Search for the cell housing the specified text and yield its (x, y) center coordinate. 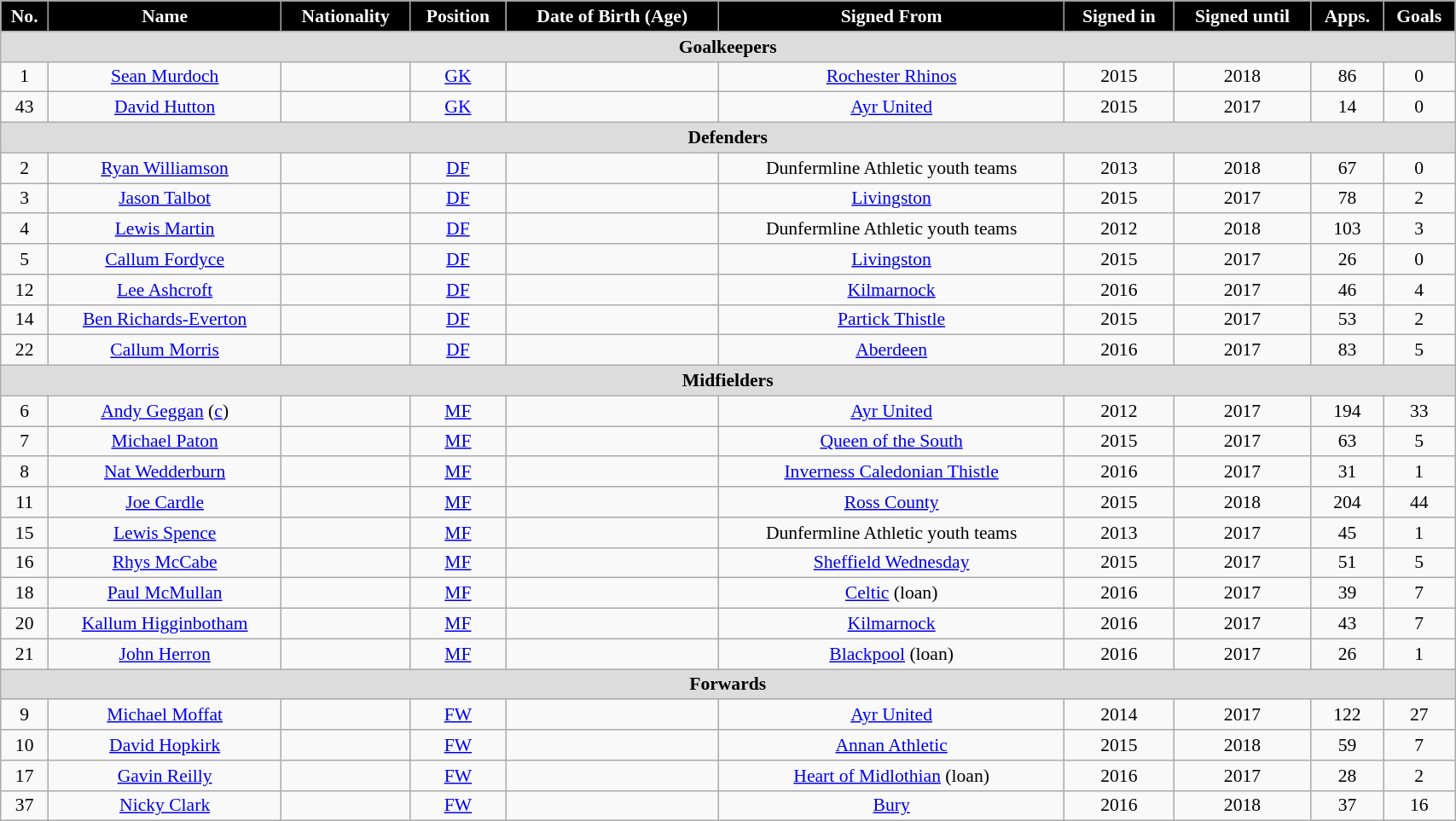
Heart of Midlothian (loan) (891, 776)
45 (1348, 533)
Apps. (1348, 16)
Defenders (728, 138)
Ross County (891, 502)
Michael Moffat (165, 715)
Goals (1419, 16)
Gavin Reilly (165, 776)
John Herron (165, 654)
Sheffield Wednesday (891, 563)
Rochester Rhinos (891, 77)
103 (1348, 229)
Celtic (loan) (891, 593)
Forwards (728, 685)
86 (1348, 77)
Goalkeepers (728, 47)
Lewis Spence (165, 533)
83 (1348, 350)
63 (1348, 442)
Paul McMullan (165, 593)
8 (25, 472)
67 (1348, 168)
204 (1348, 502)
21 (25, 654)
11 (25, 502)
31 (1348, 472)
Sean Murdoch (165, 77)
Michael Paton (165, 442)
Nationality (346, 16)
David Hutton (165, 107)
Ryan Williamson (165, 168)
27 (1419, 715)
Joe Cardle (165, 502)
Ben Richards-Everton (165, 320)
33 (1419, 411)
Bury (891, 806)
David Hopkirk (165, 745)
122 (1348, 715)
Aberdeen (891, 350)
Partick Thistle (891, 320)
Inverness Caledonian Thistle (891, 472)
Signed until (1242, 16)
9 (25, 715)
17 (25, 776)
59 (1348, 745)
51 (1348, 563)
Nicky Clark (165, 806)
Lee Ashcroft (165, 290)
10 (25, 745)
18 (25, 593)
Nat Wedderburn (165, 472)
6 (25, 411)
Callum Morris (165, 350)
Signed in (1119, 16)
22 (25, 350)
Annan Athletic (891, 745)
46 (1348, 290)
Name (165, 16)
20 (25, 624)
53 (1348, 320)
Andy Geggan (c) (165, 411)
Blackpool (loan) (891, 654)
Position (459, 16)
39 (1348, 593)
Kallum Higginbotham (165, 624)
Lewis Martin (165, 229)
28 (1348, 776)
44 (1419, 502)
12 (25, 290)
No. (25, 16)
Jason Talbot (165, 199)
194 (1348, 411)
Rhys McCabe (165, 563)
Callum Fordyce (165, 259)
Signed From (891, 16)
Midfielders (728, 381)
2014 (1119, 715)
Queen of the South (891, 442)
78 (1348, 199)
Date of Birth (Age) (612, 16)
15 (25, 533)
